Scan for the cell matching the given text and deliver its (x, y) coordinate at center. 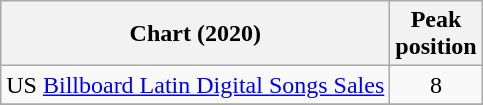
8 (436, 85)
Peakposition (436, 34)
US Billboard Latin Digital Songs Sales (196, 85)
Chart (2020) (196, 34)
